Return [x, y] of the center of cell containing provided text 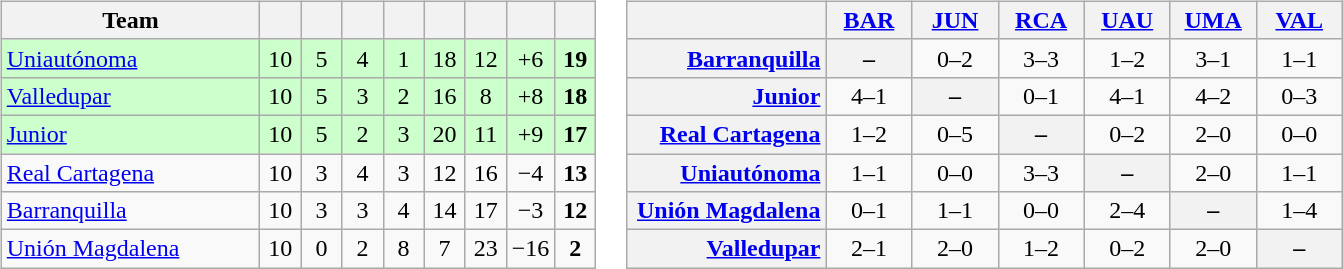
Team [130, 20]
13 [576, 173]
19 [576, 58]
+8 [530, 96]
+9 [530, 134]
20 [444, 134]
1 [404, 58]
JUN [955, 20]
BAR [869, 20]
3–1 [1213, 58]
+6 [530, 58]
1–4 [1299, 211]
0–3 [1299, 96]
RCA [1041, 20]
2–4 [1127, 211]
VAL [1299, 20]
4–2 [1213, 96]
UMA [1213, 20]
11 [486, 134]
0 [322, 249]
2–1 [869, 249]
−4 [530, 173]
23 [486, 249]
0–5 [955, 134]
−16 [530, 249]
14 [444, 211]
−3 [530, 211]
7 [444, 249]
UAU [1127, 20]
